Extract the [X, Y] coordinate from the center of the cell holding the provided text.  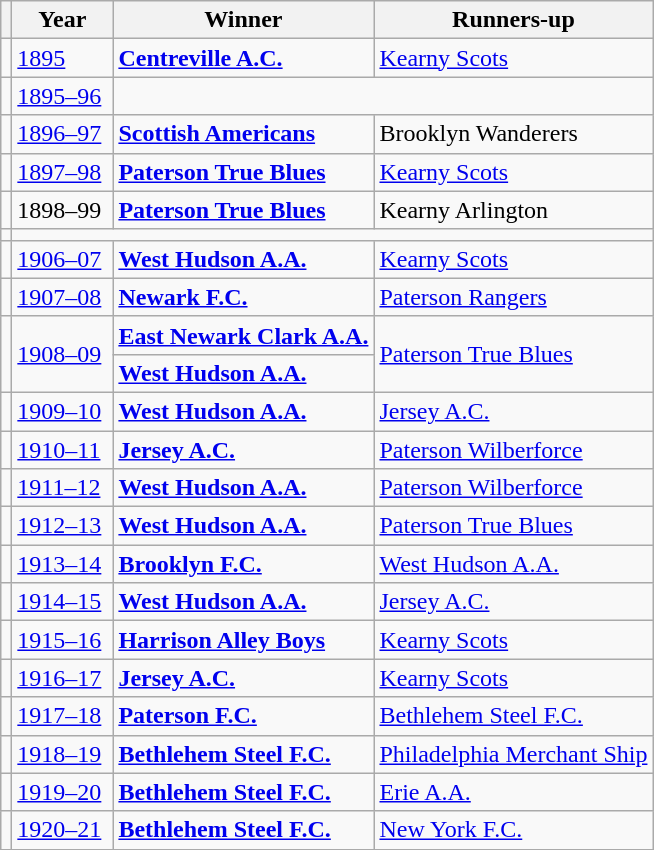
East Newark Clark A.A. [244, 335]
Kearny Arlington [514, 210]
Brooklyn F.C. [244, 564]
1917–18 [62, 716]
Erie A.A. [514, 792]
New York F.C. [514, 830]
Scottish Americans [244, 134]
1915–16 [62, 640]
Paterson Rangers [514, 297]
1896–97 [62, 134]
Winner [244, 20]
1911–12 [62, 488]
1907–08 [62, 297]
1895–96 [62, 96]
1913–14 [62, 564]
Newark F.C. [244, 297]
1898–99 [62, 210]
Runners-up [514, 20]
Paterson F.C. [244, 716]
1916–17 [62, 678]
1920–21 [62, 830]
1910–11 [62, 449]
1897–98 [62, 172]
1919–20 [62, 792]
1914–15 [62, 602]
1895 [62, 58]
Brooklyn Wanderers [514, 134]
1906–07 [62, 259]
1912–13 [62, 526]
1909–10 [62, 411]
Centreville A.C. [244, 58]
Year [62, 20]
1918–19 [62, 754]
Philadelphia Merchant Ship [514, 754]
Harrison Alley Boys [244, 640]
1908–09 [62, 354]
